Find where the given text appears and provide that cell's center as [X, Y] coordinate. 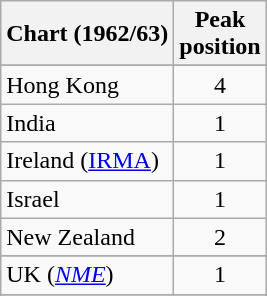
Hong Kong [88, 85]
Ireland (IRMA) [88, 161]
Israel [88, 199]
India [88, 123]
Chart (1962/63) [88, 34]
Peakposition [220, 34]
2 [220, 237]
UK (NME) [88, 275]
4 [220, 85]
New Zealand [88, 237]
